Capture the cell that displays the provided text and extract its [x, y] central coordinate. 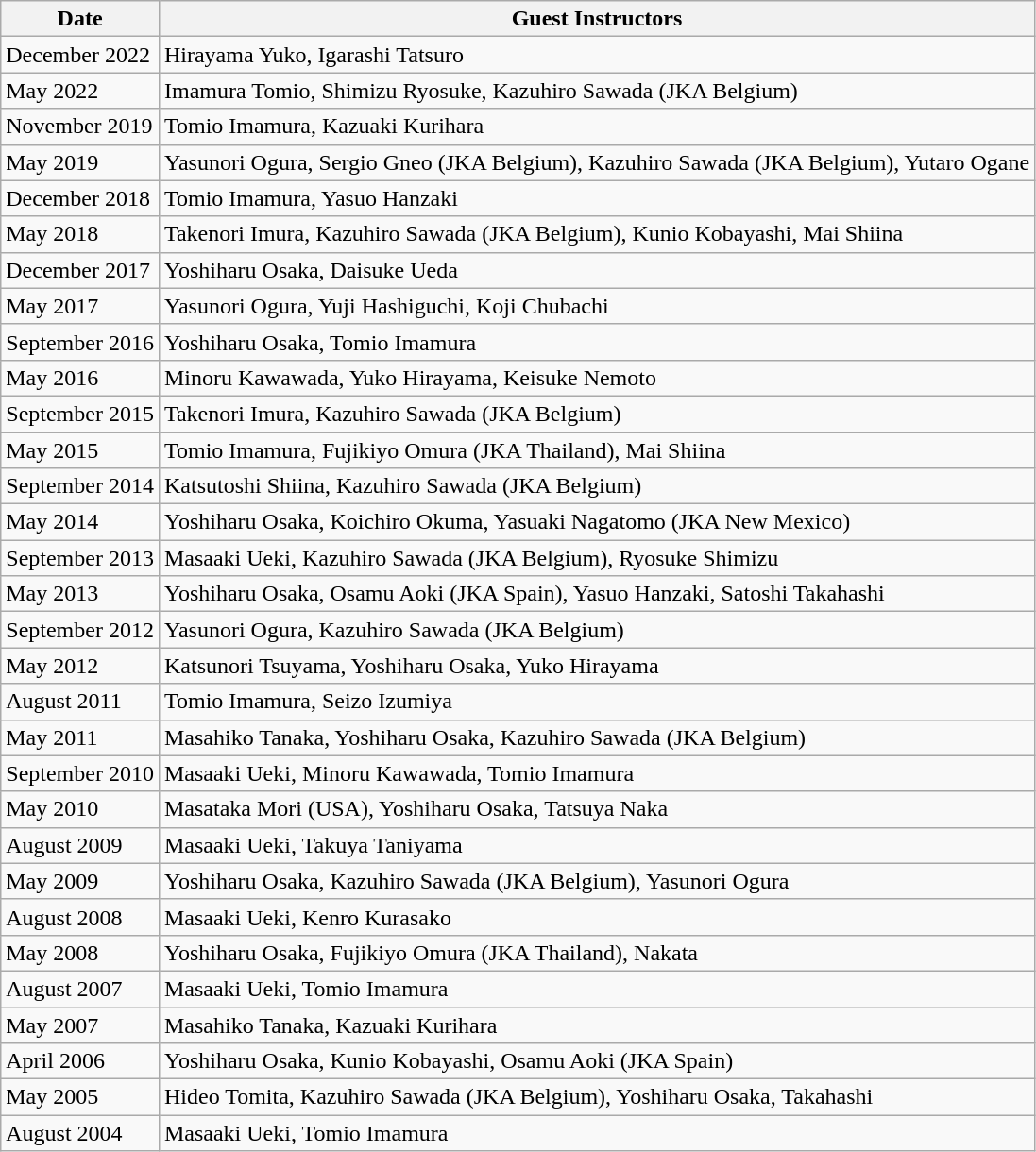
May 2007 [80, 1025]
May 2005 [80, 1097]
September 2012 [80, 630]
Yoshiharu Osaka, Koichiro Okuma, Yasuaki Nagatomo (JKA New Mexico) [597, 522]
Yoshiharu Osaka, Kazuhiro Sawada (JKA Belgium), Yasunori Ogura [597, 881]
Minoru Kawawada, Yuko Hirayama, Keisuke Nemoto [597, 378]
Yasunori Ogura, Sergio Gneo (JKA Belgium), Kazuhiro Sawada (JKA Belgium), Yutaro Ogane [597, 162]
April 2006 [80, 1061]
December 2017 [80, 270]
August 2009 [80, 845]
Masaaki Ueki, Takuya Taniyama [597, 845]
Masaaki Ueki, Minoru Kawawada, Tomio Imamura [597, 773]
August 2004 [80, 1133]
May 2022 [80, 91]
May 2016 [80, 378]
September 2016 [80, 342]
December 2022 [80, 55]
May 2014 [80, 522]
Yoshiharu Osaka, Tomio Imamura [597, 342]
Yasunori Ogura, Yuji Hashiguchi, Koji Chubachi [597, 306]
Imamura Tomio, Shimizu Ryosuke, Kazuhiro Sawada (JKA Belgium) [597, 91]
Tomio Imamura, Yasuo Hanzaki [597, 198]
May 2010 [80, 809]
Yoshiharu Osaka, Osamu Aoki (JKA Spain), Yasuo Hanzaki, Satoshi Takahashi [597, 594]
Hideo Tomita, Kazuhiro Sawada (JKA Belgium), Yoshiharu Osaka, Takahashi [597, 1097]
May 2012 [80, 666]
Takenori Imura, Kazuhiro Sawada (JKA Belgium), Kunio Kobayashi, Mai Shiina [597, 234]
May 2008 [80, 953]
Takenori Imura, Kazuhiro Sawada (JKA Belgium) [597, 414]
Masataka Mori (USA), Yoshiharu Osaka, Tatsuya Naka [597, 809]
May 2009 [80, 881]
August 2011 [80, 702]
Guest Instructors [597, 19]
May 2017 [80, 306]
August 2007 [80, 989]
September 2015 [80, 414]
May 2019 [80, 162]
May 2013 [80, 594]
Hirayama Yuko, Igarashi Tatsuro [597, 55]
Katsutoshi Shiina, Kazuhiro Sawada (JKA Belgium) [597, 486]
May 2018 [80, 234]
Masaaki Ueki, Kenro Kurasako [597, 917]
Tomio Imamura, Seizo Izumiya [597, 702]
Yoshiharu Osaka, Fujikiyo Omura (JKA Thailand), Nakata [597, 953]
Tomio Imamura, Fujikiyo Omura (JKA Thailand), Mai Shiina [597, 450]
December 2018 [80, 198]
August 2008 [80, 917]
September 2013 [80, 558]
Date [80, 19]
May 2011 [80, 737]
May 2015 [80, 450]
Yoshiharu Osaka, Daisuke Ueda [597, 270]
Masahiko Tanaka, Kazuaki Kurihara [597, 1025]
Katsunori Tsuyama, Yoshiharu Osaka, Yuko Hirayama [597, 666]
Tomio Imamura, Kazuaki Kurihara [597, 127]
September 2010 [80, 773]
November 2019 [80, 127]
Masaaki Ueki, Kazuhiro Sawada (JKA Belgium), Ryosuke Shimizu [597, 558]
Yoshiharu Osaka, Kunio Kobayashi, Osamu Aoki (JKA Spain) [597, 1061]
Masahiko Tanaka, Yoshiharu Osaka, Kazuhiro Sawada (JKA Belgium) [597, 737]
September 2014 [80, 486]
Yasunori Ogura, Kazuhiro Sawada (JKA Belgium) [597, 630]
